Search for the cell housing the specified text and yield its (X, Y) center coordinate. 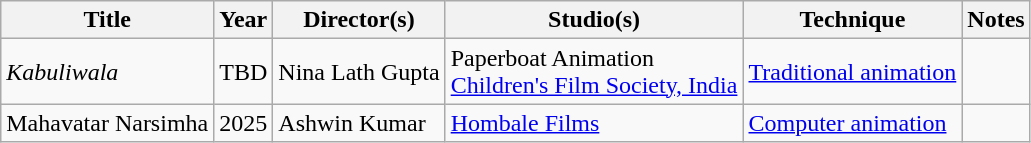
Notes (996, 20)
Studio(s) (594, 20)
Traditional animation (852, 72)
Nina Lath Gupta (359, 72)
2025 (244, 123)
Year (244, 20)
Technique (852, 20)
Director(s) (359, 20)
TBD (244, 72)
Mahavatar Narsimha (108, 123)
Title (108, 20)
Paperboat Animation Children's Film Society, India (594, 72)
Computer animation (852, 123)
Kabuliwala (108, 72)
Ashwin Kumar (359, 123)
Hombale Films (594, 123)
